Find where the given text appears and provide that cell's center as (X, Y) coordinate. 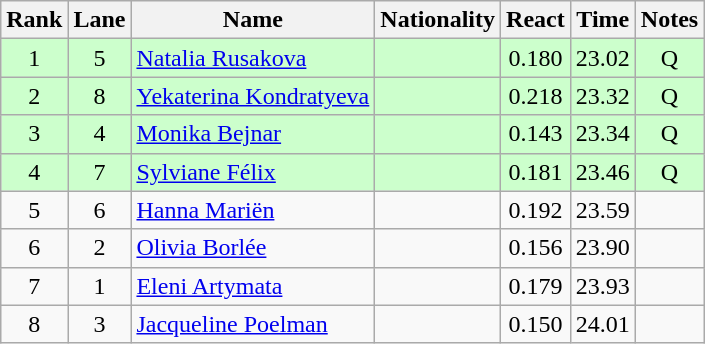
React (536, 20)
24.01 (602, 324)
0.218 (536, 96)
23.46 (602, 172)
0.150 (536, 324)
0.156 (536, 248)
0.192 (536, 210)
Nationality (438, 20)
Olivia Borlée (253, 248)
23.90 (602, 248)
23.02 (602, 58)
0.180 (536, 58)
Sylviane Félix (253, 172)
0.179 (536, 286)
0.181 (536, 172)
Monika Bejnar (253, 134)
Name (253, 20)
Time (602, 20)
Jacqueline Poelman (253, 324)
Hanna Mariën (253, 210)
23.32 (602, 96)
23.93 (602, 286)
0.143 (536, 134)
Lane (100, 20)
Eleni Artymata (253, 286)
Rank (34, 20)
Natalia Rusakova (253, 58)
23.59 (602, 210)
23.34 (602, 134)
Yekaterina Kondratyeva (253, 96)
Notes (669, 20)
